Provide the [x, y] coordinate of the cell's center where the given text is located.  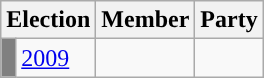
2009 [56, 58]
Party [229, 20]
Member [146, 20]
Election [48, 20]
